Return (X, Y) of the center of cell containing provided text 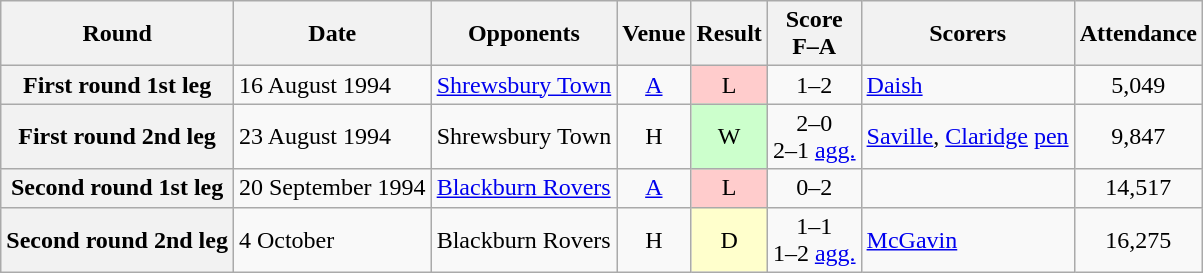
14,517 (1138, 188)
Second round 2nd leg (118, 240)
Opponents (524, 34)
First round 1st leg (118, 85)
Round (118, 34)
16 August 1994 (332, 85)
D (729, 240)
Daish (968, 85)
Scorers (968, 34)
0–2 (814, 188)
Attendance (1138, 34)
1–11–2 agg. (814, 240)
Result (729, 34)
20 September 1994 (332, 188)
5,049 (1138, 85)
Saville, Claridge pen (968, 136)
4 October (332, 240)
W (729, 136)
First round 2nd leg (118, 136)
16,275 (1138, 240)
23 August 1994 (332, 136)
Venue (654, 34)
Second round 1st leg (118, 188)
McGavin (968, 240)
ScoreF–A (814, 34)
2–02–1 agg. (814, 136)
1–2 (814, 85)
Date (332, 34)
9,847 (1138, 136)
